Determine the [x, y] coordinate at the center of the cell enclosing the given text.  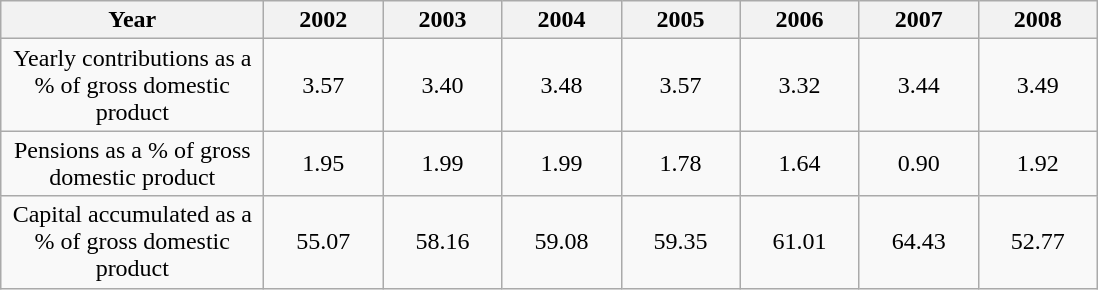
1.78 [680, 164]
2006 [800, 20]
1.64 [800, 164]
Year [132, 20]
55.07 [324, 242]
52.77 [1038, 242]
3.44 [918, 85]
3.40 [442, 85]
2002 [324, 20]
Yearly contributions as a % of gross domestic product [132, 85]
3.49 [1038, 85]
2007 [918, 20]
1.95 [324, 164]
3.32 [800, 85]
1.92 [1038, 164]
2008 [1038, 20]
59.08 [562, 242]
64.43 [918, 242]
3.48 [562, 85]
2003 [442, 20]
58.16 [442, 242]
59.35 [680, 242]
2005 [680, 20]
2004 [562, 20]
Capital accumulated as a % of gross domestic product [132, 242]
0.90 [918, 164]
61.01 [800, 242]
Pensions as a % of gross domestic product [132, 164]
